Capture the cell that displays the provided text and extract its [X, Y] central coordinate. 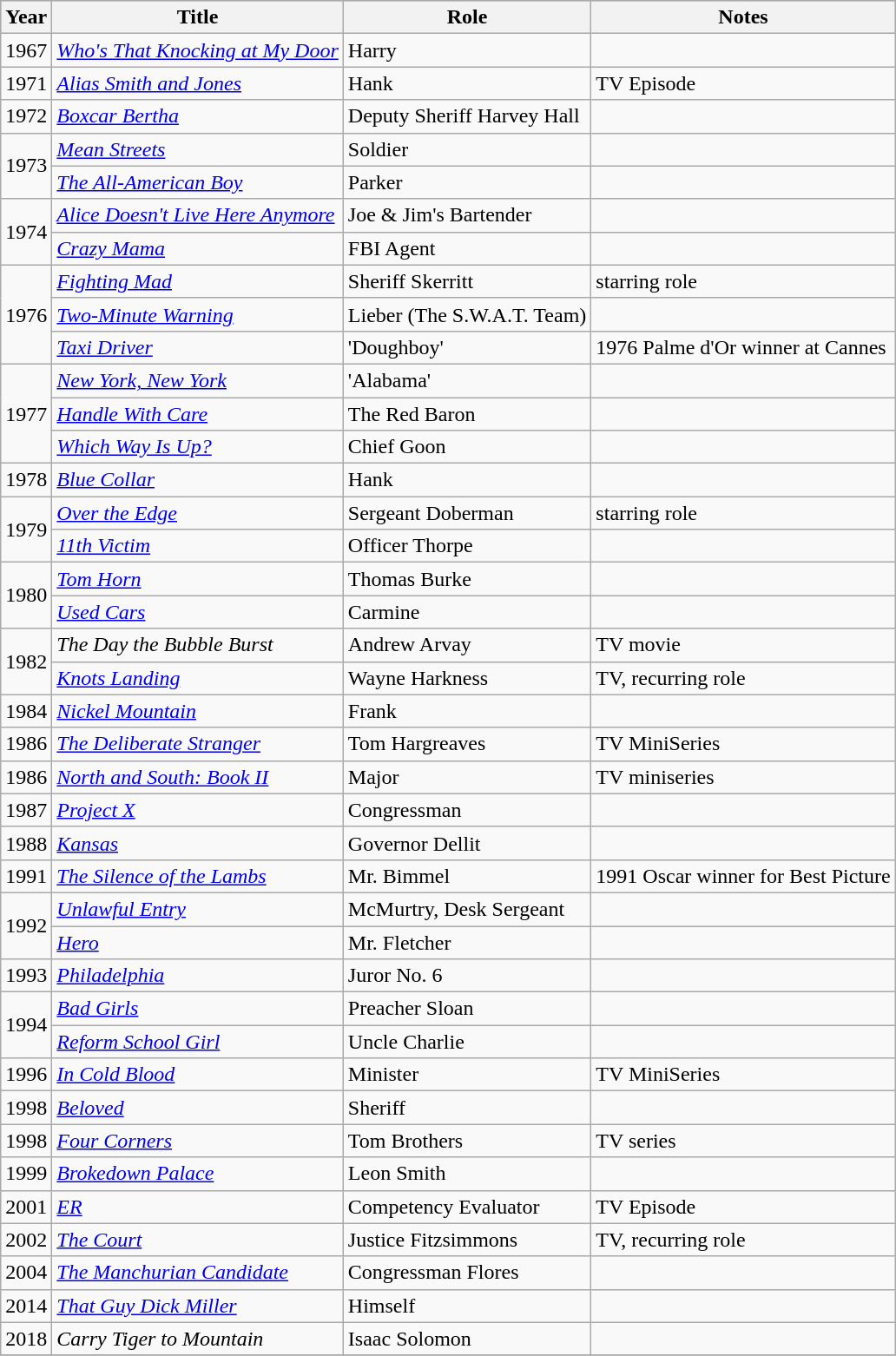
Four Corners [198, 1141]
In Cold Blood [198, 1075]
Brokedown Palace [198, 1174]
Sheriff Skerritt [467, 281]
Sergeant Doberman [467, 513]
Wayne Harkness [467, 678]
Bad Girls [198, 1009]
The Silence of the Lambs [198, 876]
Year [26, 17]
The Manchurian Candidate [198, 1273]
Taxi Driver [198, 347]
Chief Goon [467, 447]
North and South: Book II [198, 777]
1974 [26, 232]
Mean Streets [198, 149]
The Deliberate Stranger [198, 744]
Himself [467, 1306]
New York, New York [198, 380]
Tom Horn [198, 579]
Reform School Girl [198, 1042]
Alias Smith and Jones [198, 83]
Knots Landing [198, 678]
1980 [26, 596]
Beloved [198, 1108]
1984 [26, 711]
That Guy Dick Miller [198, 1306]
Alice Doesn't Live Here Anymore [198, 215]
Two-Minute Warning [198, 314]
Project X [198, 810]
The Court [198, 1240]
Juror No. 6 [467, 976]
Thomas Burke [467, 579]
Isaac Solomon [467, 1339]
Which Way Is Up? [198, 447]
1967 [26, 50]
Nickel Mountain [198, 711]
ER [198, 1207]
Notes [743, 17]
TV series [743, 1141]
Role [467, 17]
Boxcar Bertha [198, 116]
1977 [26, 413]
Tom Hargreaves [467, 744]
Blue Collar [198, 480]
Major [467, 777]
The All-American Boy [198, 182]
Hero [198, 942]
Frank [467, 711]
11th Victim [198, 546]
Sheriff [467, 1108]
Kansas [198, 843]
Officer Thorpe [467, 546]
Lieber (The S.W.A.T. Team) [467, 314]
1987 [26, 810]
Competency Evaluator [467, 1207]
Congressman [467, 810]
FBI Agent [467, 248]
1993 [26, 976]
1999 [26, 1174]
Philadelphia [198, 976]
Carry Tiger to Mountain [198, 1339]
'Alabama' [467, 380]
Tom Brothers [467, 1141]
1979 [26, 530]
Crazy Mama [198, 248]
1994 [26, 1025]
Used Cars [198, 612]
Congressman Flores [467, 1273]
1978 [26, 480]
Andrew Arvay [467, 645]
1991 [26, 876]
1976 Palme d'Or winner at Cannes [743, 347]
2002 [26, 1240]
1996 [26, 1075]
1972 [26, 116]
Handle With Care [198, 414]
Uncle Charlie [467, 1042]
Fighting Mad [198, 281]
1982 [26, 662]
Joe & Jim's Bartender [467, 215]
Over the Edge [198, 513]
TV miniseries [743, 777]
Unlawful Entry [198, 909]
2018 [26, 1339]
1976 [26, 314]
Justice Fitzsimmons [467, 1240]
1973 [26, 166]
Carmine [467, 612]
Deputy Sheriff Harvey Hall [467, 116]
The Red Baron [467, 414]
TV movie [743, 645]
Minister [467, 1075]
McMurtry, Desk Sergeant [467, 909]
1991 Oscar winner for Best Picture [743, 876]
2001 [26, 1207]
Harry [467, 50]
2004 [26, 1273]
Title [198, 17]
Soldier [467, 149]
The Day the Bubble Burst [198, 645]
Who's That Knocking at My Door [198, 50]
1971 [26, 83]
'Doughboy' [467, 347]
Mr. Bimmel [467, 876]
Leon Smith [467, 1174]
1992 [26, 925]
2014 [26, 1306]
Parker [467, 182]
Mr. Fletcher [467, 942]
1988 [26, 843]
Governor Dellit [467, 843]
Preacher Sloan [467, 1009]
